Provide the [X, Y] coordinate of the cell's center where the given text is located.  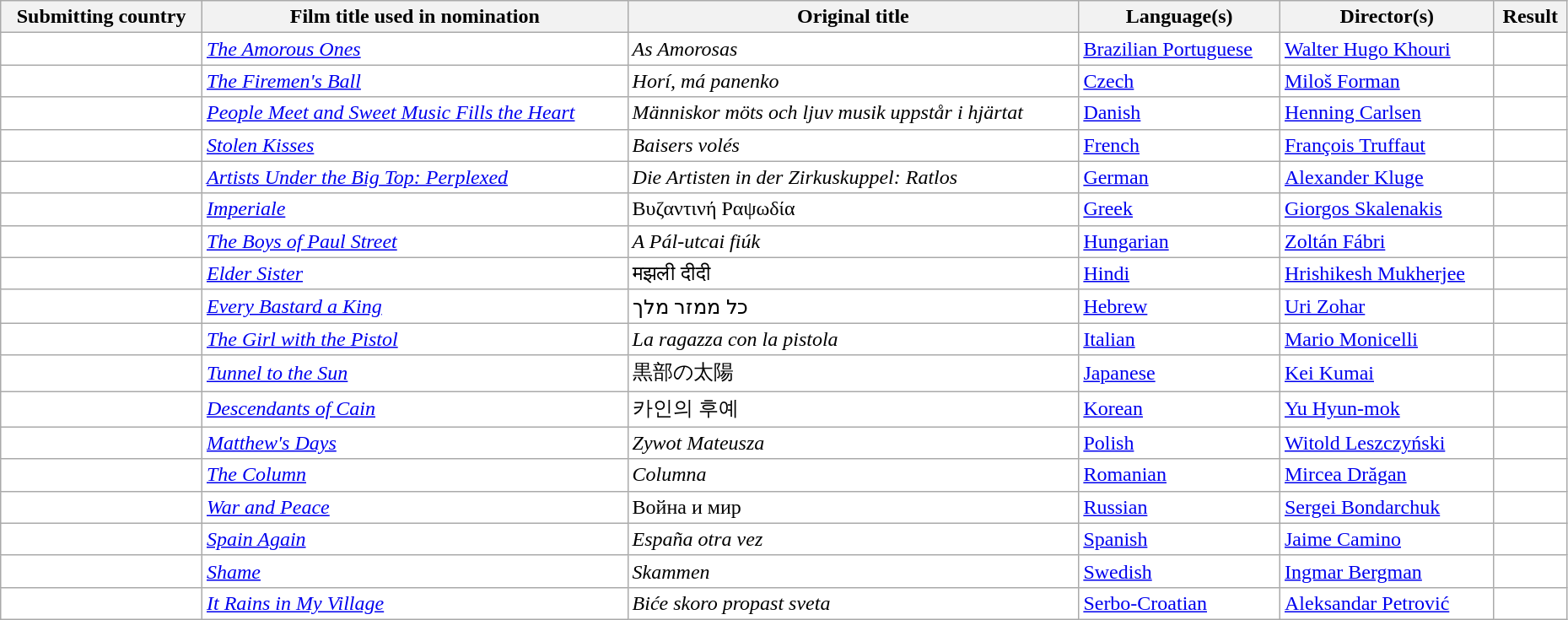
Ingmar Bergman [1387, 571]
Hebrew [1179, 306]
Spain Again [415, 539]
The Boys of Paul Street [415, 241]
Jaime Camino [1387, 539]
Artists Under the Big Top: Perplexed [415, 177]
Imperiale [415, 209]
Korean [1179, 410]
The Amorous Ones [415, 49]
Danish [1179, 113]
The Firemen's Ball [415, 81]
Italian [1179, 339]
Hrishikesh Mukherjee [1387, 273]
Zywot Mateusza [854, 443]
La ragazza con la pistola [854, 339]
Descendants of Cain [415, 410]
War and Peace [415, 507]
כל ממזר מלך [854, 306]
Giorgos Skalenakis [1387, 209]
The Girl with the Pistol [415, 339]
Sergei Bondarchuk [1387, 507]
黒部の太陽 [854, 373]
मझली दीदी [854, 273]
카인의 후예 [854, 410]
Brazilian Portuguese [1179, 49]
Language(s) [1179, 17]
It Rains in My Village [415, 603]
As Amorosas [854, 49]
Aleksandar Petrović [1387, 603]
Russian [1179, 507]
Japanese [1179, 373]
Director(s) [1387, 17]
German [1179, 177]
Polish [1179, 443]
Baisers volés [854, 145]
Tunnel to the Sun [415, 373]
Greek [1179, 209]
Människor möts och ljuv musik uppstår i hjärtat [854, 113]
Romanian [1179, 475]
Walter Hugo Khouri [1387, 49]
Stolen Kisses [415, 145]
Columna [854, 475]
Mircea Drăgan [1387, 475]
Mario Monicelli [1387, 339]
Skammen [854, 571]
Yu Hyun-mok [1387, 410]
François Truffaut [1387, 145]
Spanish [1179, 539]
Shame [415, 571]
A Pál-utcai fiúk [854, 241]
Hungarian [1179, 241]
Zoltán Fábri [1387, 241]
Alexander Kluge [1387, 177]
Serbo-Croatian [1179, 603]
Original title [854, 17]
Czech [1179, 81]
España otra vez [854, 539]
Swedish [1179, 571]
Elder Sister [415, 273]
French [1179, 145]
Hindi [1179, 273]
Henning Carlsen [1387, 113]
Kei Kumai [1387, 373]
Film title used in nomination [415, 17]
Biće skoro propast sveta [854, 603]
Witold Leszczyński [1387, 443]
Matthew's Days [415, 443]
Война и мир [854, 507]
Submitting country [101, 17]
Βυζαντινή Ραψωδία [854, 209]
The Column [415, 475]
Horí, má panenko [854, 81]
People Meet and Sweet Music Fills the Heart [415, 113]
Result [1530, 17]
Uri Zohar [1387, 306]
Die Artisten in der Zirkuskuppel: Ratlos [854, 177]
Every Bastard a King [415, 306]
Miloš Forman [1387, 81]
